Pinpoint the cell where the given text exists, returning its [x, y] midpoint coordinate. 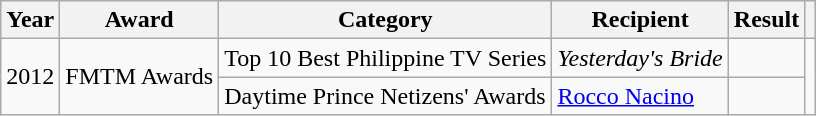
Result [766, 20]
FMTM Awards [140, 77]
Yesterday's Bride [640, 58]
Rocco Nacino [640, 96]
2012 [30, 77]
Award [140, 20]
Daytime Prince Netizens' Awards [386, 96]
Category [386, 20]
Top 10 Best Philippine TV Series [386, 58]
Year [30, 20]
Recipient [640, 20]
